From the cell containing the given text, extract its center point as [x, y] coordinate. 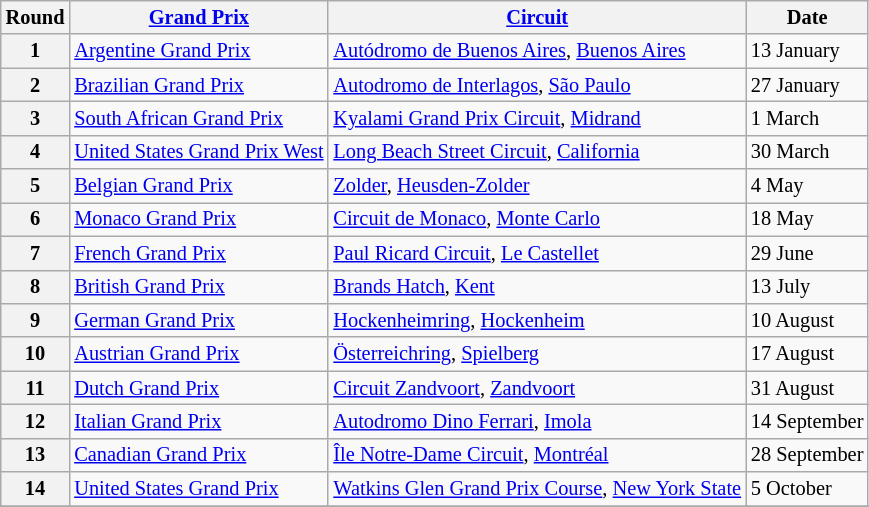
United States Grand Prix [198, 489]
2 [36, 85]
1 [36, 51]
Argentine Grand Prix [198, 51]
6 [36, 219]
4 [36, 152]
Autodromo Dino Ferrari, Imola [536, 421]
13 July [807, 287]
Kyalami Grand Prix Circuit, Midrand [536, 118]
Watkins Glen Grand Prix Course, New York State [536, 489]
Circuit Zandvoort, Zandvoort [536, 388]
Long Beach Street Circuit, California [536, 152]
8 [36, 287]
Italian Grand Prix [198, 421]
Zolder, Heusden-Zolder [536, 186]
Circuit de Monaco, Monte Carlo [536, 219]
Dutch Grand Prix [198, 388]
Autódromo de Buenos Aires, Buenos Aires [536, 51]
Österreichring, Spielberg [536, 354]
French Grand Prix [198, 253]
Grand Prix [198, 17]
29 June [807, 253]
Île Notre-Dame Circuit, Montréal [536, 455]
10 August [807, 320]
5 October [807, 489]
Brazilian Grand Prix [198, 85]
14 [36, 489]
13 January [807, 51]
Circuit [536, 17]
British Grand Prix [198, 287]
30 March [807, 152]
Hockenheimring, Hockenheim [536, 320]
1 March [807, 118]
31 August [807, 388]
12 [36, 421]
11 [36, 388]
14 September [807, 421]
18 May [807, 219]
3 [36, 118]
Brands Hatch, Kent [536, 287]
7 [36, 253]
United States Grand Prix West [198, 152]
9 [36, 320]
13 [36, 455]
German Grand Prix [198, 320]
Canadian Grand Prix [198, 455]
Date [807, 17]
10 [36, 354]
17 August [807, 354]
4 May [807, 186]
Belgian Grand Prix [198, 186]
28 September [807, 455]
Round [36, 17]
Paul Ricard Circuit, Le Castellet [536, 253]
Monaco Grand Prix [198, 219]
Autodromo de Interlagos, São Paulo [536, 85]
27 January [807, 85]
South African Grand Prix [198, 118]
Austrian Grand Prix [198, 354]
5 [36, 186]
